Capture the cell that displays the provided text and extract its [x, y] central coordinate. 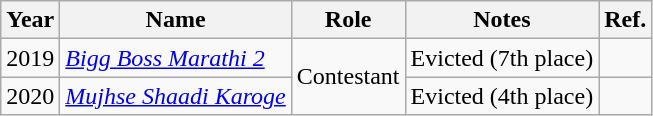
Bigg Boss Marathi 2 [176, 58]
Evicted (4th place) [502, 96]
Evicted (7th place) [502, 58]
Name [176, 20]
2020 [30, 96]
Role [348, 20]
Contestant [348, 77]
Notes [502, 20]
Year [30, 20]
2019 [30, 58]
Mujhse Shaadi Karoge [176, 96]
Ref. [626, 20]
